Extract the (X, Y) coordinate from the center of the cell holding the provided text.  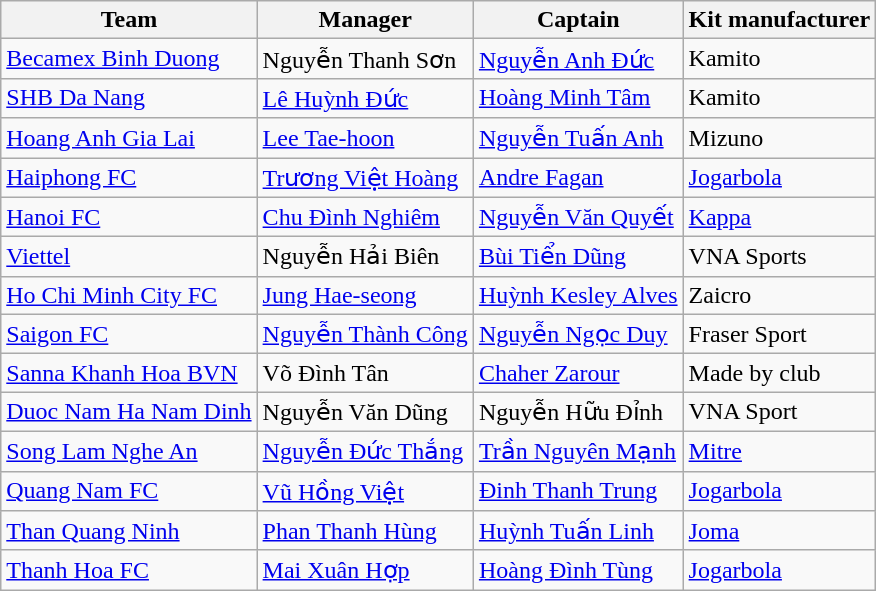
Thanh Hoa FC (129, 570)
Song Lam Nghe An (129, 451)
Team (129, 20)
Hoàng Minh Tâm (578, 98)
Becamex Binh Duong (129, 59)
Haiphong FC (129, 178)
Manager (365, 20)
Trần Nguyên Mạnh (578, 451)
Hoang Anh Gia Lai (129, 138)
Võ Đình Tân (365, 373)
VNA Sport (780, 412)
Lê Huỳnh Đức (365, 98)
Kappa (780, 217)
Huỳnh Kesley Alves (578, 295)
Lee Tae-hoon (365, 138)
Nguyễn Anh Đức (578, 59)
Chaher Zarour (578, 373)
Ho Chi Minh City FC (129, 295)
Mitre (780, 451)
Nguyễn Văn Quyết (578, 217)
Viettel (129, 257)
Made by club (780, 373)
Vũ Hồng Việt (365, 491)
Trương Việt Hoàng (365, 178)
Joma (780, 531)
Hanoi FC (129, 217)
SHB Da Nang (129, 98)
Nguyễn Văn Dũng (365, 412)
Than Quang Ninh (129, 531)
Nguyễn Hải Biên (365, 257)
Duoc Nam Ha Nam Dinh (129, 412)
Nguyễn Ngọc Duy (578, 334)
Hoàng Đình Tùng (578, 570)
Mai Xuân Hợp (365, 570)
Nguyễn Thanh Sơn (365, 59)
Chu Đình Nghiêm (365, 217)
Mizuno (780, 138)
Nguyễn Hữu Đỉnh (578, 412)
Quang Nam FC (129, 491)
Jung Hae-seong (365, 295)
Fraser Sport (780, 334)
Saigon FC (129, 334)
Sanna Khanh Hoa BVN (129, 373)
VNA Sports (780, 257)
Captain (578, 20)
Nguyễn Thành Công (365, 334)
Zaicro (780, 295)
Huỳnh Tuấn Linh (578, 531)
Kit manufacturer (780, 20)
Bùi Tiển Dũng (578, 257)
Nguyễn Tuấn Anh (578, 138)
Nguyễn Đức Thắng (365, 451)
Phan Thanh Hùng (365, 531)
Andre Fagan (578, 178)
Đinh Thanh Trung (578, 491)
